For the text-containing cell, return its midpoint in [x, y] coordinate format. 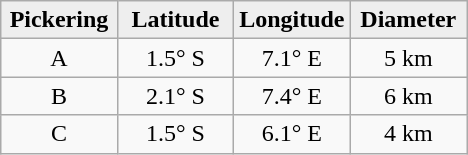
Diameter [408, 20]
7.4° E [292, 96]
A [59, 58]
Pickering [59, 20]
5 km [408, 58]
Latitude [175, 20]
4 km [408, 134]
Longitude [292, 20]
6.1° E [292, 134]
B [59, 96]
7.1° E [292, 58]
6 km [408, 96]
C [59, 134]
2.1° S [175, 96]
